Scan for the cell matching the given text and deliver its (x, y) coordinate at center. 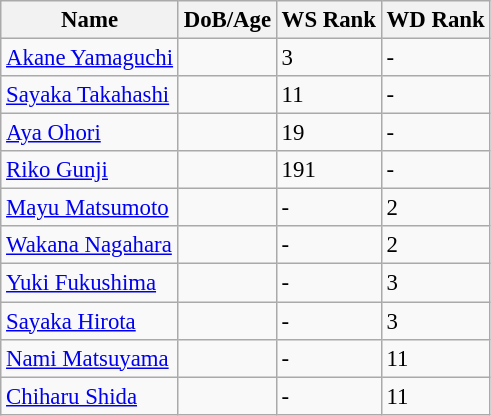
Name (90, 20)
WS Rank (328, 20)
Riko Gunji (90, 170)
Akane Yamaguchi (90, 58)
Sayaka Hirota (90, 321)
Nami Matsuyama (90, 358)
Aya Ohori (90, 133)
Yuki Fukushima (90, 283)
WD Rank (436, 20)
Sayaka Takahashi (90, 95)
19 (328, 133)
Chiharu Shida (90, 396)
191 (328, 170)
DoB/Age (227, 20)
Wakana Nagahara (90, 245)
Mayu Matsumoto (90, 208)
